For the text-containing cell, return its midpoint in (x, y) coordinate format. 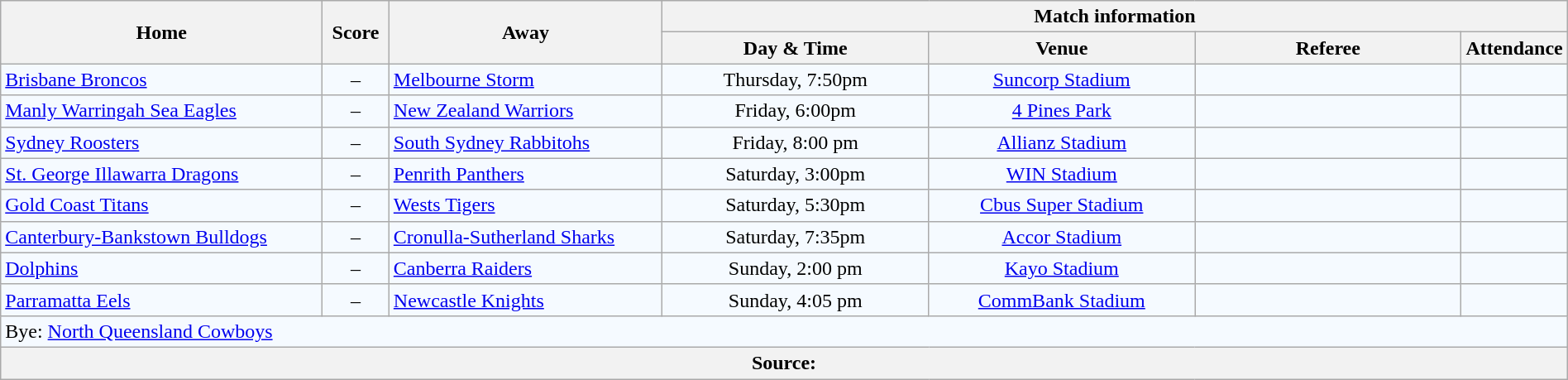
Dolphins (162, 268)
Brisbane Broncos (162, 79)
Saturday, 7:35pm (796, 237)
Sunday, 4:05 pm (796, 300)
Score (356, 32)
Away (525, 32)
New Zealand Warriors (525, 111)
4 Pines Park (1062, 111)
Cbus Super Stadium (1062, 205)
WIN Stadium (1062, 174)
South Sydney Rabbitohs (525, 142)
Match information (1115, 17)
Bye: North Queensland Cowboys (784, 331)
Friday, 6:00pm (796, 111)
Accor Stadium (1062, 237)
Saturday, 3:00pm (796, 174)
Referee (1328, 48)
Penrith Panthers (525, 174)
Cronulla-Sutherland Sharks (525, 237)
Melbourne Storm (525, 79)
Attendance (1514, 48)
Thursday, 7:50pm (796, 79)
Sunday, 2:00 pm (796, 268)
Parramatta Eels (162, 300)
Day & Time (796, 48)
Manly Warringah Sea Eagles (162, 111)
Suncorp Stadium (1062, 79)
Canberra Raiders (525, 268)
Gold Coast Titans (162, 205)
Canterbury-Bankstown Bulldogs (162, 237)
Source: (784, 363)
Sydney Roosters (162, 142)
Kayo Stadium (1062, 268)
Venue (1062, 48)
Allianz Stadium (1062, 142)
Newcastle Knights (525, 300)
St. George Illawarra Dragons (162, 174)
Saturday, 5:30pm (796, 205)
Home (162, 32)
CommBank Stadium (1062, 300)
Friday, 8:00 pm (796, 142)
Wests Tigers (525, 205)
